Identify which cell holds the provided text, then report its [X, Y] central coordinate. 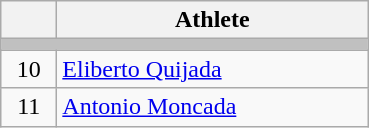
Athlete [212, 20]
Eliberto Quijada [212, 69]
10 [29, 69]
11 [29, 107]
Antonio Moncada [212, 107]
